Locate the cell with the specified text and output its [x, y] center coordinate. 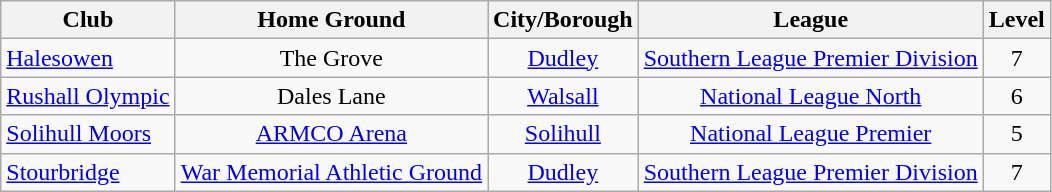
Dales Lane [331, 96]
National League North [810, 96]
Stourbridge [88, 172]
Rushall Olympic [88, 96]
Walsall [564, 96]
The Grove [331, 58]
5 [1016, 134]
Solihull [564, 134]
War Memorial Athletic Ground [331, 172]
Level [1016, 20]
Club [88, 20]
ARMCO Arena [331, 134]
Home Ground [331, 20]
League [810, 20]
National League Premier [810, 134]
Solihull Moors [88, 134]
Halesowen [88, 58]
6 [1016, 96]
City/Borough [564, 20]
